Return (X, Y) of the center of cell containing provided text 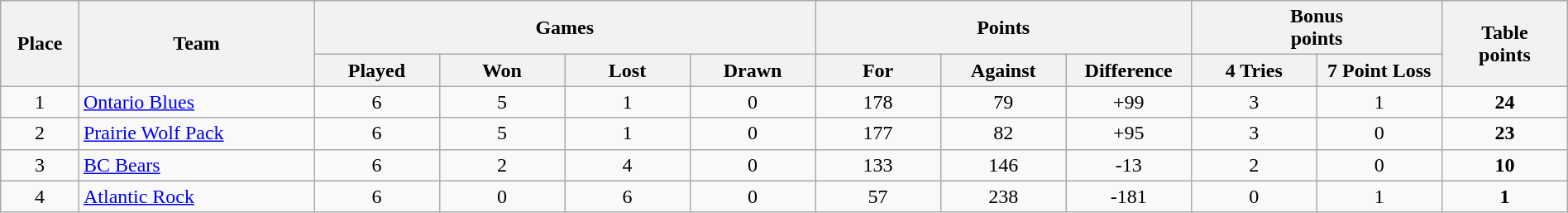
Lost (628, 70)
133 (878, 165)
Bonuspoints (1317, 28)
Won (502, 70)
Points (1004, 28)
82 (1003, 133)
Games (565, 28)
57 (878, 196)
7 Point Loss (1379, 70)
79 (1003, 102)
10 (1505, 165)
23 (1505, 133)
Ontario Blues (196, 102)
4 Tries (1254, 70)
+95 (1129, 133)
238 (1003, 196)
178 (878, 102)
Prairie Wolf Pack (196, 133)
Drawn (753, 70)
Difference (1129, 70)
Against (1003, 70)
146 (1003, 165)
-181 (1129, 196)
For (878, 70)
Tablepoints (1505, 43)
Played (377, 70)
-13 (1129, 165)
24 (1505, 102)
Atlantic Rock (196, 196)
177 (878, 133)
Place (40, 43)
+99 (1129, 102)
Team (196, 43)
BC Bears (196, 165)
